Output the [X, Y] coordinate of the center of the cell containing the given text.  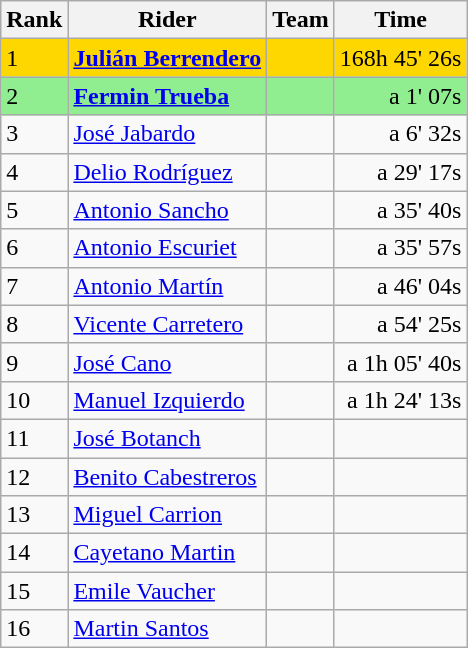
8 [34, 324]
a 1h 05' 40s [400, 362]
Julián Berrendero [168, 58]
1 [34, 58]
Vicente Carretero [168, 324]
13 [34, 515]
a 46' 04s [400, 286]
4 [34, 172]
Antonio Martín [168, 286]
a 1h 24' 13s [400, 400]
a 29' 17s [400, 172]
15 [34, 591]
Cayetano Martin [168, 553]
10 [34, 400]
Time [400, 20]
Antonio Escuriet [168, 248]
Emile Vaucher [168, 591]
16 [34, 629]
2 [34, 96]
a 6' 32s [400, 134]
Fermin Trueba [168, 96]
a 54' 25s [400, 324]
Rank [34, 20]
a 35' 57s [400, 248]
José Botanch [168, 438]
Rider [168, 20]
168h 45' 26s [400, 58]
Manuel Izquierdo [168, 400]
Delio Rodríguez [168, 172]
14 [34, 553]
3 [34, 134]
a 1' 07s [400, 96]
Team [301, 20]
7 [34, 286]
Martin Santos [168, 629]
12 [34, 477]
11 [34, 438]
José Jabardo [168, 134]
6 [34, 248]
5 [34, 210]
Benito Cabestreros [168, 477]
José Cano [168, 362]
Miguel Carrion [168, 515]
a 35' 40s [400, 210]
9 [34, 362]
Antonio Sancho [168, 210]
